Search for the cell housing the specified text and yield its (X, Y) center coordinate. 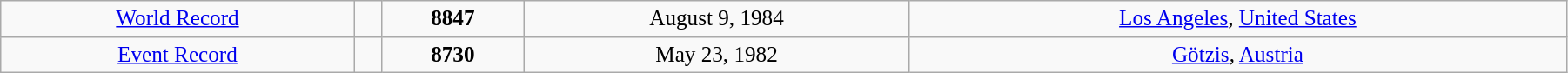
May 23, 1982 (717, 55)
World Record (178, 19)
8730 (452, 55)
August 9, 1984 (717, 19)
Los Angeles, United States (1237, 19)
Götzis, Austria (1237, 55)
8847 (452, 19)
Event Record (178, 55)
